Find where the given text appears and provide that cell's center as [X, Y] coordinate. 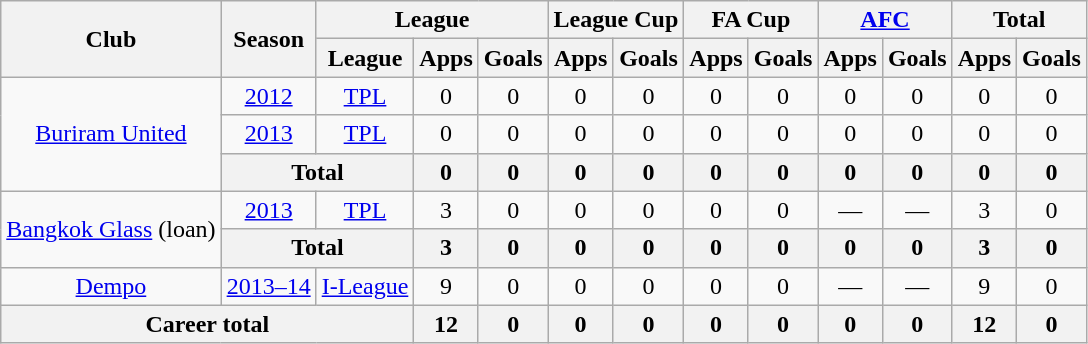
Season [268, 39]
2013–14 [268, 286]
Bangkok Glass (loan) [111, 229]
Career total [208, 324]
Dempo [111, 286]
Club [111, 39]
I-League [365, 286]
AFC [885, 20]
2012 [268, 96]
Buriram United [111, 134]
League Cup [616, 20]
FA Cup [751, 20]
